Return the [x, y] coordinate for the center point of the cell that contains the specified text.  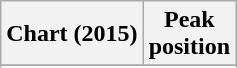
Peakposition [189, 34]
Chart (2015) [72, 34]
